Return [x, y] of the center of cell containing provided text 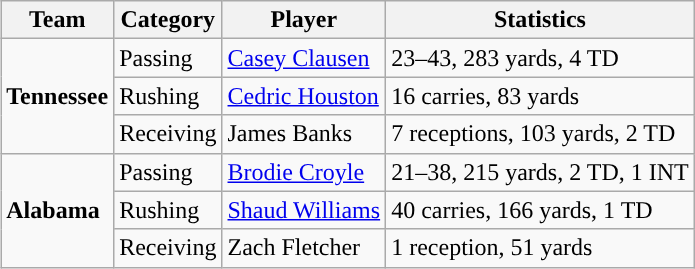
Brodie Croyle [304, 172]
7 receptions, 103 yards, 2 TD [540, 134]
Alabama [58, 210]
40 carries, 166 yards, 1 TD [540, 210]
Zach Fletcher [304, 248]
Category [168, 20]
Cedric Houston [304, 96]
16 carries, 83 yards [540, 96]
1 reception, 51 yards [540, 248]
21–38, 215 yards, 2 TD, 1 INT [540, 172]
23–43, 283 yards, 4 TD [540, 58]
Shaud Williams [304, 210]
Team [58, 20]
Player [304, 20]
James Banks [304, 134]
Casey Clausen [304, 58]
Tennessee [58, 96]
Statistics [540, 20]
